Determine the [X, Y] coordinate at the center of the cell enclosing the given text.  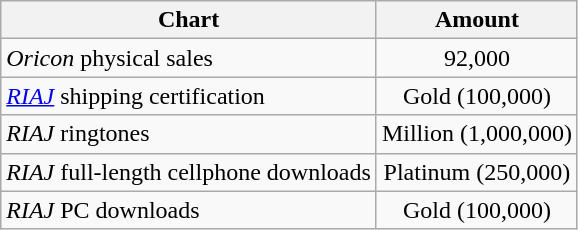
RIAJ ringtones [189, 134]
Amount [476, 20]
RIAJ full-length cellphone downloads [189, 172]
Platinum (250,000) [476, 172]
Oricon physical sales [189, 58]
92,000 [476, 58]
Chart [189, 20]
RIAJ shipping certification [189, 96]
Million (1,000,000) [476, 134]
RIAJ PC downloads [189, 210]
